Find where the given text appears and provide that cell's center as [x, y] coordinate. 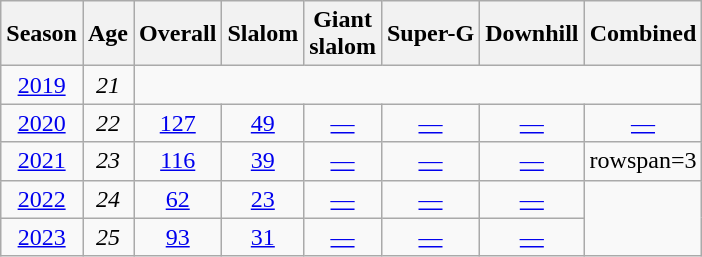
2019 [42, 85]
25 [108, 237]
62 [178, 199]
93 [178, 237]
Age [108, 34]
2021 [42, 161]
31 [263, 237]
rowspan=3 [643, 161]
Slalom [263, 34]
49 [263, 123]
Giantslalom [343, 34]
127 [178, 123]
2020 [42, 123]
39 [263, 161]
Combined [643, 34]
24 [108, 199]
116 [178, 161]
2023 [42, 237]
21 [108, 85]
Overall [178, 34]
2022 [42, 199]
Super-G [430, 34]
Downhill [532, 34]
Season [42, 34]
22 [108, 123]
